Find where the given text appears and provide that cell's center as [x, y] coordinate. 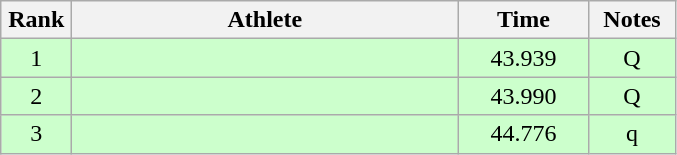
3 [36, 134]
Athlete [265, 20]
43.990 [524, 96]
Rank [36, 20]
Notes [632, 20]
1 [36, 58]
2 [36, 96]
Time [524, 20]
44.776 [524, 134]
43.939 [524, 58]
q [632, 134]
